Provide the (x, y) coordinate of the cell's center where the given text is located.  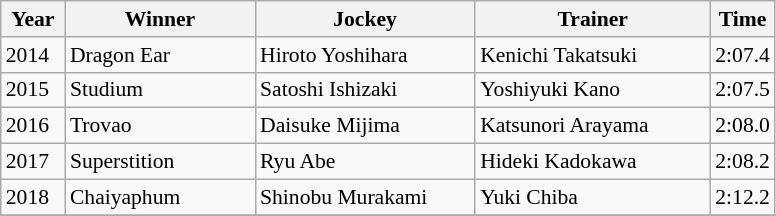
2:07.5 (742, 90)
2017 (33, 162)
Studium (160, 90)
2018 (33, 197)
Yuki Chiba (592, 197)
Trovao (160, 126)
Hideki Kadokawa (592, 162)
Trainer (592, 19)
Shinobu Murakami (365, 197)
Yoshiyuki Kano (592, 90)
Jockey (365, 19)
Daisuke Mijima (365, 126)
Chaiyaphum (160, 197)
Winner (160, 19)
Katsunori Arayama (592, 126)
Superstition (160, 162)
Kenichi Takatsuki (592, 55)
2:12.2 (742, 197)
Time (742, 19)
Satoshi Ishizaki (365, 90)
Year (33, 19)
2:08.0 (742, 126)
2015 (33, 90)
Ryu Abe (365, 162)
2:08.2 (742, 162)
2:07.4 (742, 55)
2016 (33, 126)
2014 (33, 55)
Hiroto Yoshihara (365, 55)
Dragon Ear (160, 55)
